From the cell containing the given text, extract its center point as [X, Y] coordinate. 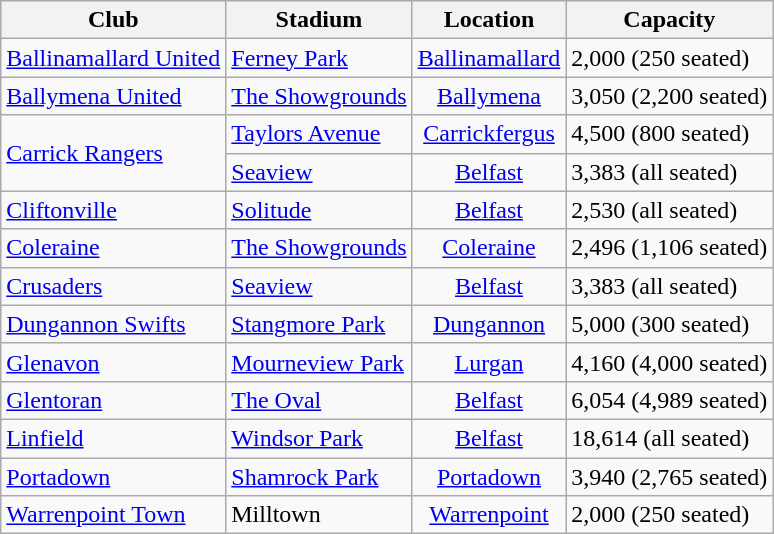
Windsor Park [319, 438]
Solitude [319, 210]
Dungannon [489, 324]
Carrickfergus [489, 134]
Dungannon Swifts [114, 324]
Stadium [319, 20]
Mourneview Park [319, 362]
18,614 (all seated) [670, 438]
3,050 (2,200 seated) [670, 96]
Glentoran [114, 400]
Ferney Park [319, 58]
Taylors Avenue [319, 134]
2,530 (all seated) [670, 210]
Ballymena United [114, 96]
Milltown [319, 515]
2,496 (1,106 seated) [670, 248]
4,160 (4,000 seated) [670, 362]
The Oval [319, 400]
Ballinamallard United [114, 58]
Shamrock Park [319, 477]
Capacity [670, 20]
Club [114, 20]
4,500 (800 seated) [670, 134]
Linfield [114, 438]
Carrick Rangers [114, 153]
Glenavon [114, 362]
Lurgan [489, 362]
Ballymena [489, 96]
Warrenpoint Town [114, 515]
5,000 (300 seated) [670, 324]
Cliftonville [114, 210]
Crusaders [114, 286]
Stangmore Park [319, 324]
6,054 (4,989 seated) [670, 400]
3,940 (2,765 seated) [670, 477]
Ballinamallard [489, 58]
Location [489, 20]
Warrenpoint [489, 515]
